Find where the given text appears and provide that cell's center as [X, Y] coordinate. 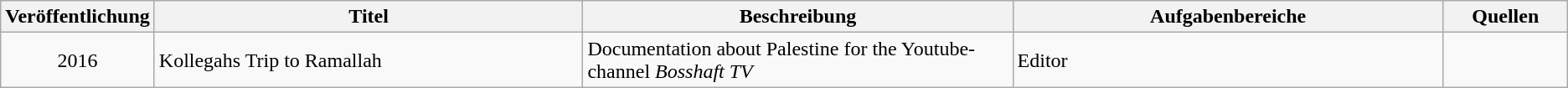
2016 [78, 60]
Beschreibung [797, 17]
Editor [1228, 60]
Documentation about Palestine for the Youtube-channel Bosshaft TV [797, 60]
Quellen [1505, 17]
Aufgabenbereiche [1228, 17]
Kollegahs Trip to Ramallah [369, 60]
Titel [369, 17]
Veröffentlichung [78, 17]
